Search for the cell housing the specified text and yield its (X, Y) center coordinate. 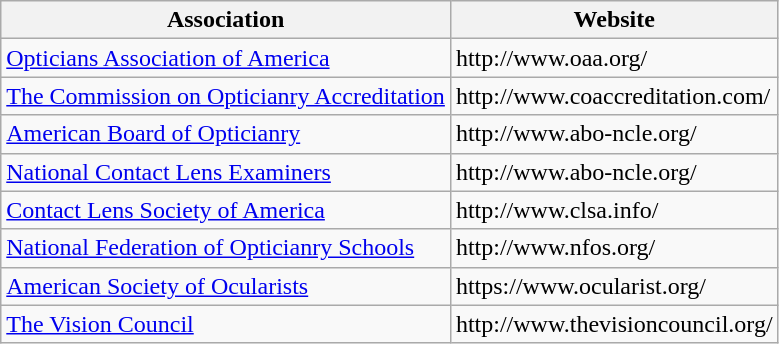
http://www.nfos.org/ (614, 248)
Contact Lens Society of America (226, 210)
The Vision Council (226, 324)
http://www.coaccreditation.com/ (614, 96)
Opticians Association of America (226, 58)
American Society of Ocularists (226, 286)
National Contact Lens Examiners (226, 172)
Website (614, 20)
The Commission on Opticianry Accreditation (226, 96)
National Federation of Opticianry Schools (226, 248)
Association (226, 20)
https://www.ocularist.org/ (614, 286)
http://www.thevisioncouncil.org/ (614, 324)
http://www.oaa.org/ (614, 58)
http://www.clsa.info/ (614, 210)
American Board of Opticianry (226, 134)
